From the cell containing the given text, extract its center point as (X, Y) coordinate. 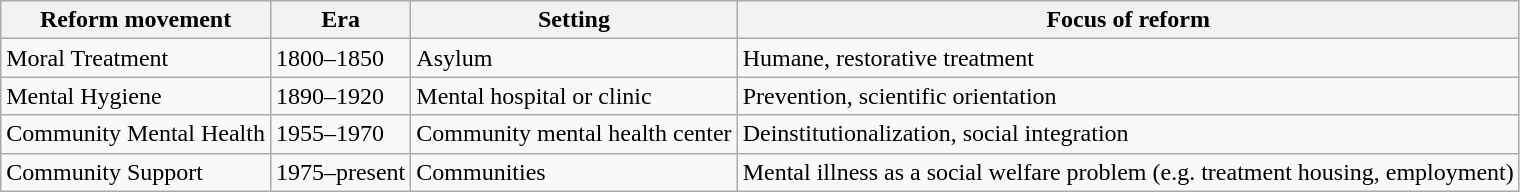
1890–1920 (340, 96)
Asylum (574, 58)
Community Support (136, 172)
Community Mental Health (136, 134)
Moral Treatment (136, 58)
Focus of reform (1128, 20)
Reform movement (136, 20)
Setting (574, 20)
Mental Hygiene (136, 96)
Prevention, scientific orientation (1128, 96)
Community mental health center (574, 134)
Mental illness as a social welfare problem (e.g. treatment housing, employment) (1128, 172)
1955–1970 (340, 134)
Deinstitutionalization, social integration (1128, 134)
1975–present (340, 172)
Era (340, 20)
Communities (574, 172)
1800–1850 (340, 58)
Mental hospital or clinic (574, 96)
Humane, restorative treatment (1128, 58)
